Detect which cell encompasses the target text, then output its (X, Y) center coordinate. 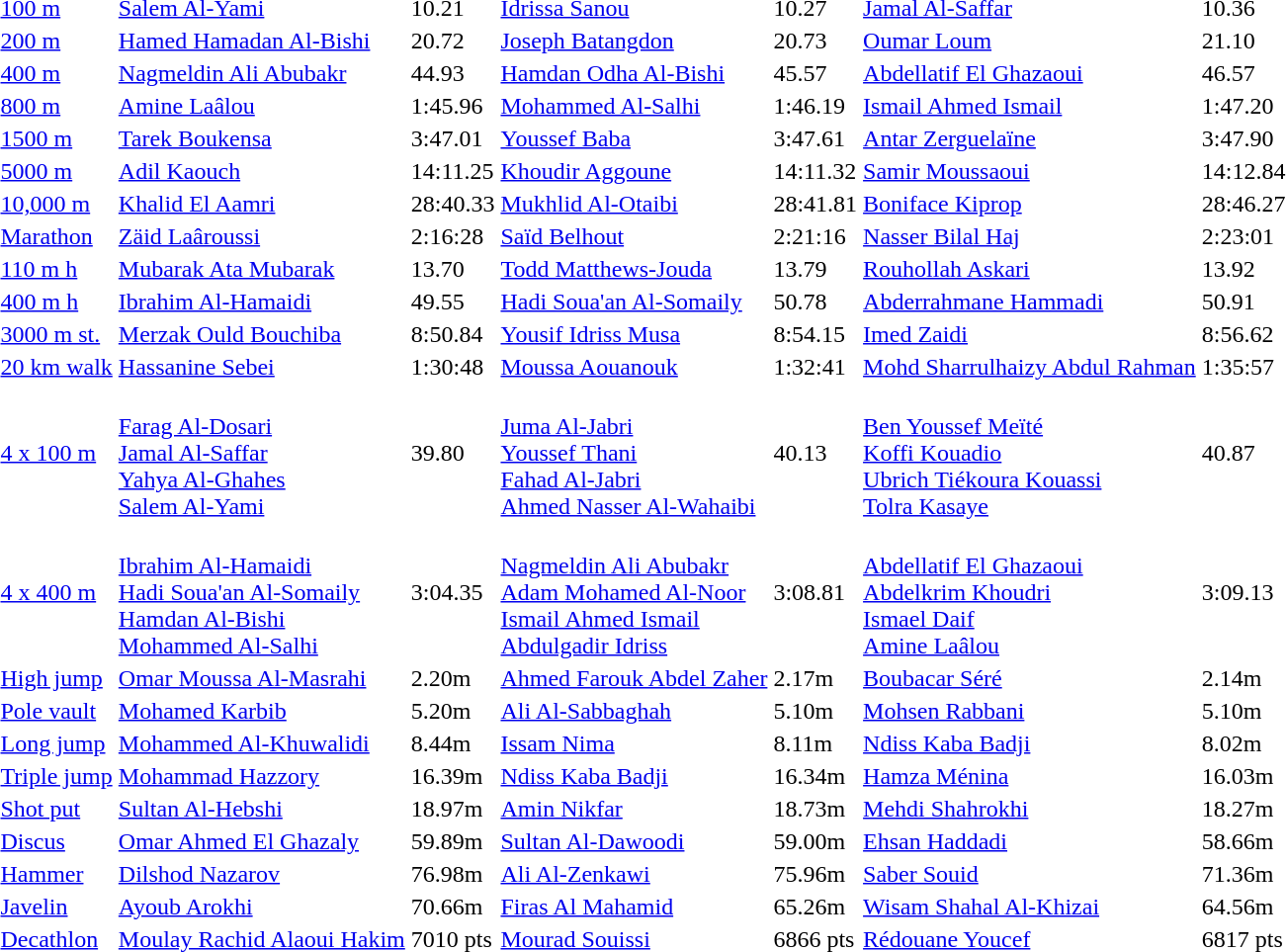
1:32:41 (815, 367)
44.93 (453, 73)
Zäid Laâroussi (261, 236)
13.79 (815, 269)
Khalid El Aamri (261, 204)
2.20m (453, 678)
Adil Kaouch (261, 171)
Ibrahim Al-HamaidiHadi Soua'an Al-SomailyHamdan Al-BishiMohammed Al-Salhi (261, 592)
8:50.84 (453, 334)
Hamza Ménina (1030, 776)
Khoudir Aggoune (635, 171)
8:54.15 (815, 334)
16.39m (453, 776)
Moussa Aouanouk (635, 367)
8.44m (453, 743)
Mubarak Ata Mubarak (261, 269)
Mukhlid Al-Otaibi (635, 204)
2.17m (815, 678)
Farag Al-DosariJamal Al-SaffarYahya Al-GhahesSalem Al-Yami (261, 453)
Wisam Shahal Al-Khizai (1030, 907)
Ahmed Farouk Abdel Zaher (635, 678)
1:45.96 (453, 106)
Sultan Al-Hebshi (261, 809)
Ehsan Haddadi (1030, 841)
Hamdan Odha Al-Bishi (635, 73)
Mohammed Al-Salhi (635, 106)
13.70 (453, 269)
59.00m (815, 841)
Omar Ahmed El Ghazaly (261, 841)
Amin Nikfar (635, 809)
14:11.25 (453, 171)
75.96m (815, 874)
Imed Zaidi (1030, 334)
2:21:16 (815, 236)
Antar Zerguelaïne (1030, 138)
Ismail Ahmed Ismail (1030, 106)
Nagmeldin Ali AbubakrAdam Mohamed Al-NoorIsmail Ahmed IsmailAbdulgadir Idriss (635, 592)
65.26m (815, 907)
Hadi Soua'an Al-Somaily (635, 302)
70.66m (453, 907)
Issam Nima (635, 743)
Ayoub Arokhi (261, 907)
18.97m (453, 809)
Yousif Idriss Musa (635, 334)
28:41.81 (815, 204)
Nasser Bilal Haj (1030, 236)
20.73 (815, 41)
76.98m (453, 874)
Firas Al Mahamid (635, 907)
Ali Al-Sabbaghah (635, 711)
Mehdi Shahrokhi (1030, 809)
28:40.33 (453, 204)
8.11m (815, 743)
Amine Laâlou (261, 106)
Mohsen Rabbani (1030, 711)
16.34m (815, 776)
50.78 (815, 302)
Todd Matthews-Jouda (635, 269)
Ibrahim Al-Hamaidi (261, 302)
Merzak Ould Bouchiba (261, 334)
Oumar Loum (1030, 41)
5.10m (815, 711)
39.80 (453, 453)
Juma Al-JabriYoussef ThaniFahad Al-JabriAhmed Nasser Al-Wahaibi (635, 453)
59.89m (453, 841)
Saïd Belhout (635, 236)
Ali Al-Zenkawi (635, 874)
Abdellatif El GhazaouiAbdelkrim KhoudriIsmael DaifAmine Laâlou (1030, 592)
Saber Souid (1030, 874)
2:16:28 (453, 236)
Abdellatif El Ghazaoui (1030, 73)
Abderrahmane Hammadi (1030, 302)
Rouhollah Askari (1030, 269)
3:47.61 (815, 138)
Omar Moussa Al-Masrahi (261, 678)
40.13 (815, 453)
Sultan Al-Dawoodi (635, 841)
14:11.32 (815, 171)
18.73m (815, 809)
Ben Youssef MeïtéKoffi KouadioUbrich Tiékoura KouassiTolra Kasaye (1030, 453)
Hassanine Sebei (261, 367)
3:08.81 (815, 592)
Tarek Boukensa (261, 138)
49.55 (453, 302)
Mohd Sharrulhaizy Abdul Rahman (1030, 367)
20.72 (453, 41)
Boubacar Séré (1030, 678)
1:46.19 (815, 106)
Samir Moussaoui (1030, 171)
45.57 (815, 73)
Hamed Hamadan Al-Bishi (261, 41)
Nagmeldin Ali Abubakr (261, 73)
Joseph Batangdon (635, 41)
Mohamed Karbib (261, 711)
Youssef Baba (635, 138)
3:04.35 (453, 592)
3:47.01 (453, 138)
Mohammad Hazzory (261, 776)
Mohammed Al-Khuwalidi (261, 743)
5.20m (453, 711)
Boniface Kiprop (1030, 204)
Dilshod Nazarov (261, 874)
1:30:48 (453, 367)
